Extract the (X, Y) coordinate from the center of the cell holding the provided text.  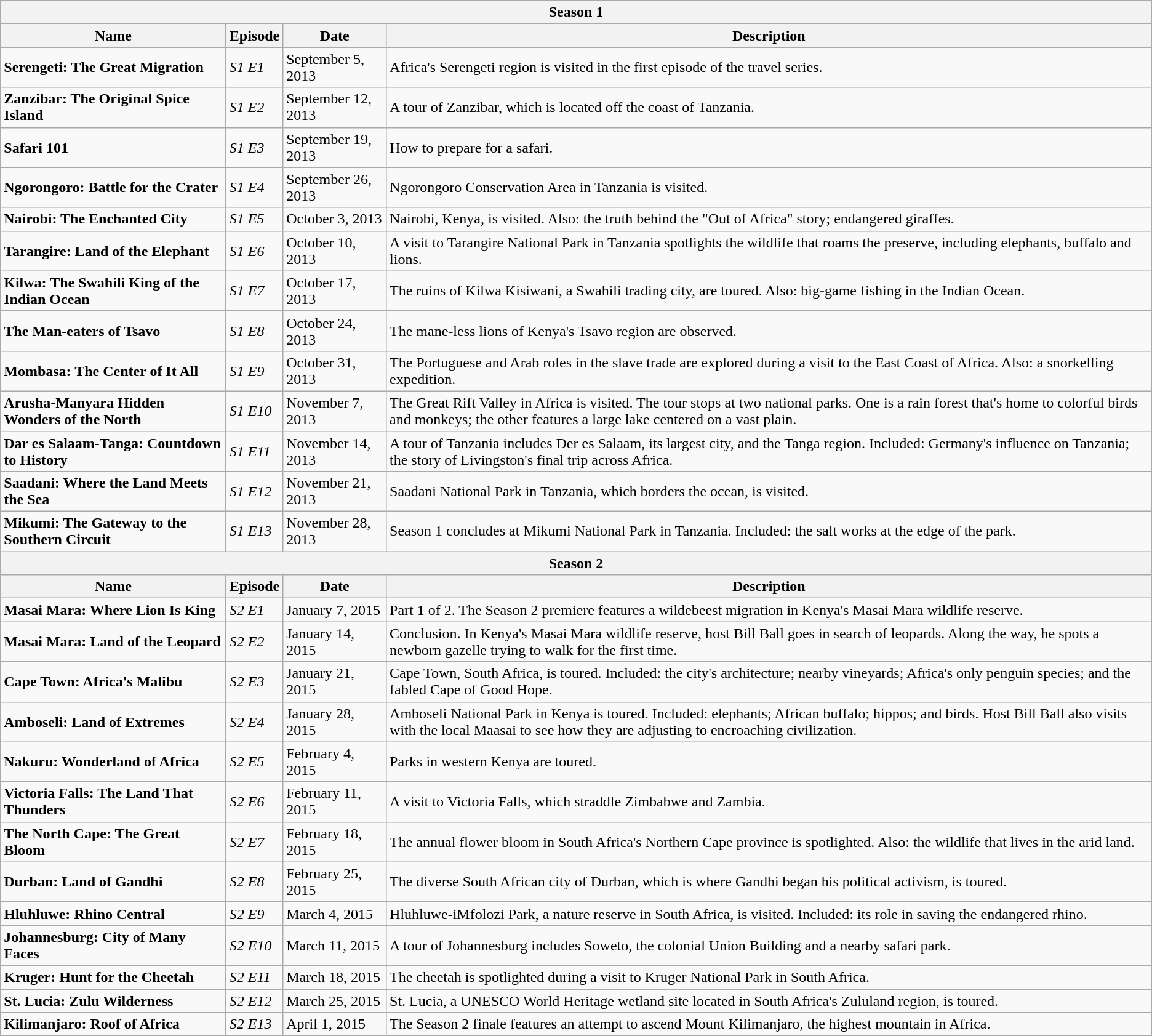
S2 E10 (254, 946)
February 25, 2015 (335, 881)
S2 E4 (254, 721)
S1 E9 (254, 371)
Dar es Salaam-Tanga: Countdown to History (113, 451)
S1 E7 (254, 291)
S1 E6 (254, 251)
September 5, 2013 (335, 68)
A visit to Tarangire National Park in Tanzania spotlights the wildlife that roams the preserve, including elephants, buffalo and lions. (769, 251)
October 17, 2013 (335, 291)
The ruins of Kilwa Kisiwani, a Swahili trading city, are toured. Also: big-game fishing in the Indian Ocean. (769, 291)
The North Cape: The Great Bloom (113, 842)
Season 2 (576, 563)
S1 E11 (254, 451)
S1 E13 (254, 532)
S2 E7 (254, 842)
Ngorongoro: Battle for the Crater (113, 187)
S2 E1 (254, 610)
Tarangire: Land of the Elephant (113, 251)
S1 E2 (254, 107)
S2 E12 (254, 1000)
October 24, 2013 (335, 331)
Amboseli: Land of Extremes (113, 721)
S1 E5 (254, 219)
A tour of Zanzibar, which is located off the coast of Tanzania. (769, 107)
S1 E10 (254, 411)
Hluhluwe-iMfolozi Park, a nature reserve in South Africa, is visited. Included: its role in saving the endangered rhino. (769, 914)
Nakuru: Wonderland of Africa (113, 762)
November 28, 2013 (335, 532)
The Portuguese and Arab roles in the slave trade are explored during a visit to the East Coast of Africa. Also: a snorkelling expedition. (769, 371)
Durban: Land of Gandhi (113, 881)
April 1, 2015 (335, 1024)
How to prepare for a safari. (769, 148)
The annual flower bloom in South Africa's Northern Cape province is spotlighted. Also: the wildlife that lives in the arid land. (769, 842)
S1 E3 (254, 148)
September 19, 2013 (335, 148)
Johannesburg: City of Many Faces (113, 946)
S1 E8 (254, 331)
Mikumi: The Gateway to the Southern Circuit (113, 532)
St. Lucia, a UNESCO World Heritage wetland site located in South Africa's Zululand region, is toured. (769, 1000)
Safari 101 (113, 148)
Arusha-Manyara Hidden Wonders of the North (113, 411)
March 25, 2015 (335, 1000)
March 18, 2015 (335, 977)
S1 E4 (254, 187)
Saadani National Park in Tanzania, which borders the ocean, is visited. (769, 491)
Masai Mara: Land of the Leopard (113, 641)
February 4, 2015 (335, 762)
Nairobi, Kenya, is visited. Also: the truth behind the "Out of Africa" story; endangered giraffes. (769, 219)
Parks in western Kenya are toured. (769, 762)
November 21, 2013 (335, 491)
S1 E1 (254, 68)
S2 E5 (254, 762)
September 26, 2013 (335, 187)
The Man-eaters of Tsavo (113, 331)
The mane-less lions of Kenya's Tsavo region are observed. (769, 331)
The diverse South African city of Durban, which is where Gandhi began his political activism, is toured. (769, 881)
S2 E6 (254, 801)
Kruger: Hunt for the Cheetah (113, 977)
November 14, 2013 (335, 451)
Victoria Falls: The Land That Thunders (113, 801)
February 18, 2015 (335, 842)
January 14, 2015 (335, 641)
S1 E12 (254, 491)
S2 E3 (254, 682)
October 10, 2013 (335, 251)
January 7, 2015 (335, 610)
Part 1 of 2. The Season 2 premiere features a wildebeest migration in Kenya's Masai Mara wildlife reserve. (769, 610)
S2 E13 (254, 1024)
Africa's Serengeti region is visited in the first episode of the travel series. (769, 68)
January 28, 2015 (335, 721)
March 11, 2015 (335, 946)
November 7, 2013 (335, 411)
March 4, 2015 (335, 914)
The cheetah is spotlighted during a visit to Kruger National Park in South Africa. (769, 977)
Saadani: Where the Land Meets the Sea (113, 491)
February 11, 2015 (335, 801)
S2 E8 (254, 881)
Kilwa: The Swahili King of the Indian Ocean (113, 291)
A visit to Victoria Falls, which straddle Zimbabwe and Zambia. (769, 801)
Season 1 concludes at Mikumi National Park in Tanzania. Included: the salt works at the edge of the park. (769, 532)
S2 E2 (254, 641)
January 21, 2015 (335, 682)
Zanzibar: The Original Spice Island (113, 107)
S2 E9 (254, 914)
Hluhluwe: Rhino Central (113, 914)
October 31, 2013 (335, 371)
September 12, 2013 (335, 107)
October 3, 2013 (335, 219)
S2 E11 (254, 977)
Mombasa: The Center of It All (113, 371)
Nairobi: The Enchanted City (113, 219)
Cape Town: Africa's Malibu (113, 682)
The Season 2 finale features an attempt to ascend Mount Kilimanjaro, the highest mountain in Africa. (769, 1024)
St. Lucia: Zulu Wilderness (113, 1000)
Serengeti: The Great Migration (113, 68)
Kilimanjaro: Roof of Africa (113, 1024)
Ngorongoro Conservation Area in Tanzania is visited. (769, 187)
Masai Mara: Where Lion Is King (113, 610)
Season 1 (576, 12)
A tour of Johannesburg includes Soweto, the colonial Union Building and a nearby safari park. (769, 946)
